Detect which cell encompasses the target text, then output its (X, Y) center coordinate. 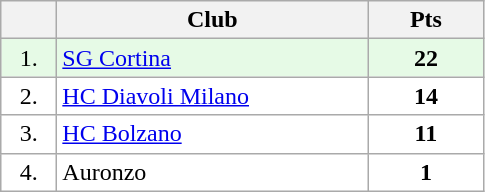
3. (29, 134)
1 (426, 172)
11 (426, 134)
1. (29, 58)
HC Diavoli Milano (212, 96)
Club (212, 20)
SG Cortina (212, 58)
Pts (426, 20)
4. (29, 172)
HC Bolzano (212, 134)
22 (426, 58)
14 (426, 96)
Auronzo (212, 172)
2. (29, 96)
